Find where the given text appears and provide that cell's center as [X, Y] coordinate. 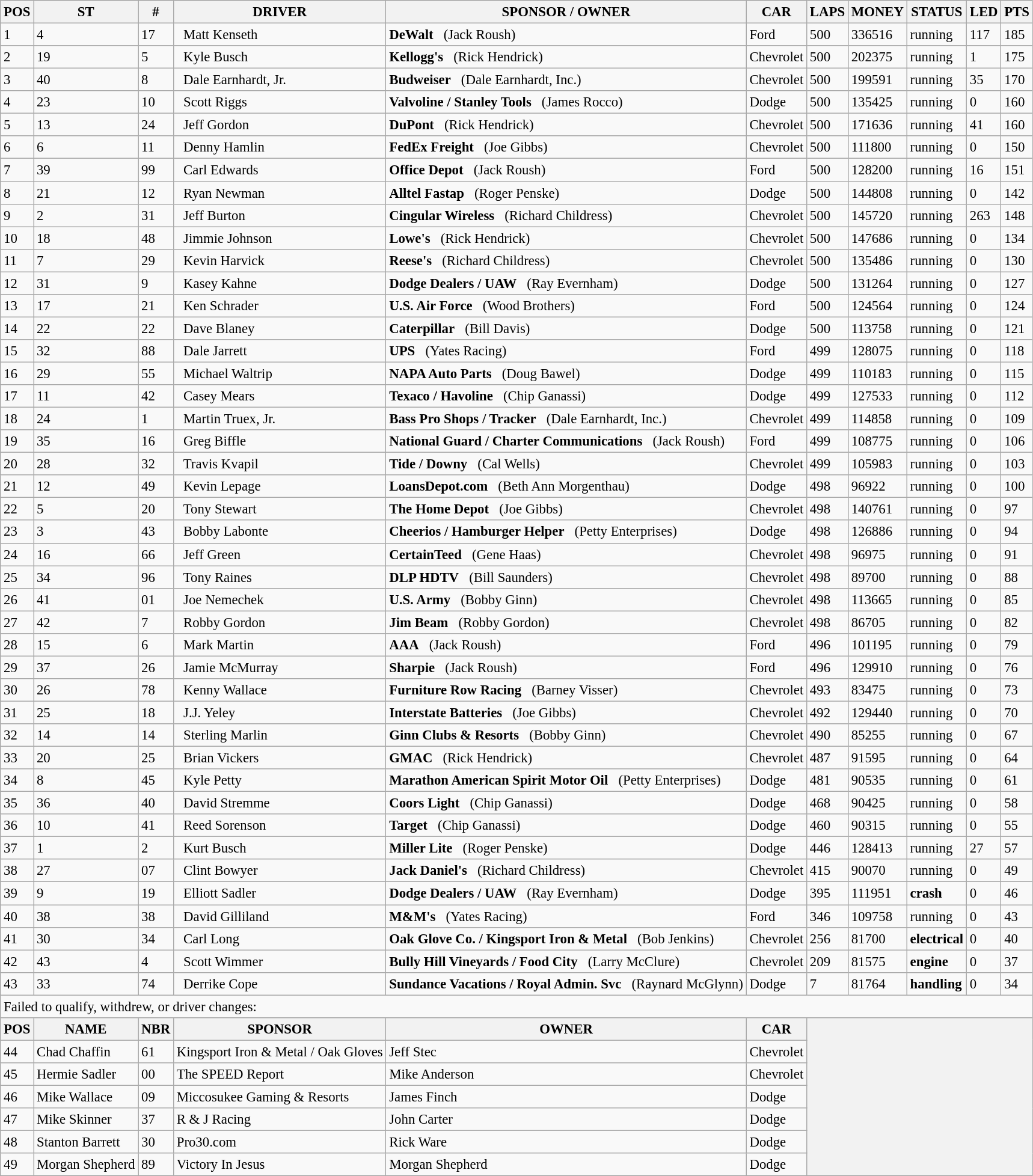
81700 [877, 939]
Office Depot (Jack Roush) [566, 170]
Caterpillar (Bill Davis) [566, 328]
LoansDepot.com (Beth Ann Morgenthau) [566, 486]
148 [1017, 215]
128200 [877, 170]
Denny Hamlin [280, 147]
LAPS [827, 12]
Ken Schrader [280, 306]
47 [17, 1119]
J.J. Yeley [280, 712]
70 [1017, 712]
263 [984, 215]
James Finch [566, 1097]
135425 [877, 102]
Sundance Vacations / Royal Admin. Svc (Raynard McGlynn) [566, 984]
113665 [877, 599]
73 [1017, 690]
Dale Jarrett [280, 351]
Jeff Gordon [280, 125]
85 [1017, 599]
468 [827, 803]
Marathon American Spirit Motor Oil (Petty Enterprises) [566, 780]
140761 [877, 509]
Martin Truex, Jr. [280, 419]
66 [156, 554]
128413 [877, 848]
Kurt Busch [280, 848]
Interstate Batteries (Joe Gibbs) [566, 712]
Kyle Petty [280, 780]
105983 [877, 464]
151 [1017, 170]
M&M's (Yates Racing) [566, 916]
David Gilliland [280, 916]
117 [984, 35]
Sharpie (Jack Roush) [566, 667]
Dale Earnhardt, Jr. [280, 80]
David Stremme [280, 803]
58 [1017, 803]
NAPA Auto Parts (Doug Bawel) [566, 373]
115 [1017, 373]
Coors Light (Chip Ganassi) [566, 803]
National Guard / Charter Communications (Jack Roush) [566, 441]
147686 [877, 238]
492 [827, 712]
AAA (Jack Roush) [566, 645]
Lowe's (Rick Hendrick) [566, 238]
78 [156, 690]
170 [1017, 80]
Joe Nemechek [280, 599]
Clint Bowyer [280, 871]
Casey Mears [280, 396]
111800 [877, 147]
Kingsport Iron & Metal / Oak Gloves [280, 1052]
handling [937, 984]
DLP HDTV (Bill Saunders) [566, 577]
U.S. Air Force (Wood Brothers) [566, 306]
130 [1017, 260]
134 [1017, 238]
145720 [877, 215]
Texaco / Havoline (Chip Ganassi) [566, 396]
96975 [877, 554]
STATUS [937, 12]
121 [1017, 328]
Oak Glove Co. / Kingsport Iron & Metal (Bob Jenkins) [566, 939]
460 [827, 825]
MONEY [877, 12]
Michael Waltrip [280, 373]
96922 [877, 486]
09 [156, 1097]
114858 [877, 419]
Cingular Wireless (Richard Childress) [566, 215]
110183 [877, 373]
336516 [877, 35]
SPONSOR / OWNER [566, 12]
129910 [877, 667]
OWNER [566, 1029]
109758 [877, 916]
Bobby Labonte [280, 532]
126886 [877, 532]
Jeff Stec [566, 1052]
Bully Hill Vineyards / Food City (Larry McClure) [566, 961]
Tide / Downy (Cal Wells) [566, 464]
The Home Depot (Joe Gibbs) [566, 509]
Derrike Cope [280, 984]
NBR [156, 1029]
131264 [877, 283]
111951 [877, 893]
Pro30.com [280, 1142]
crash [937, 893]
electrical [937, 939]
171636 [877, 125]
Jeff Green [280, 554]
Jamie McMurray [280, 667]
CertainTeed (Gene Haas) [566, 554]
106 [1017, 441]
DuPont (Rick Hendrick) [566, 125]
Ryan Newman [280, 193]
209 [827, 961]
Kasey Kahne [280, 283]
Hermie Sadler [86, 1074]
144808 [877, 193]
89700 [877, 577]
Tony Stewart [280, 509]
487 [827, 758]
Elliott Sadler [280, 893]
112 [1017, 396]
Failed to qualify, withdrew, or driver changes: [517, 1006]
57 [1017, 848]
446 [827, 848]
Mike Anderson [566, 1074]
SPONSOR [280, 1029]
Dave Blaney [280, 328]
129440 [877, 712]
Victory In Jesus [280, 1165]
90425 [877, 803]
83475 [877, 690]
Mike Wallace [86, 1097]
67 [1017, 735]
90070 [877, 871]
LED [984, 12]
124 [1017, 306]
Kevin Harvick [280, 260]
Carl Edwards [280, 170]
199591 [877, 80]
64 [1017, 758]
185 [1017, 35]
128075 [877, 351]
Bass Pro Shops / Tracker (Dale Earnhardt, Inc.) [566, 419]
00 [156, 1074]
Miller Lite (Roger Penske) [566, 848]
90535 [877, 780]
engine [937, 961]
Cheerios / Hamburger Helper (Petty Enterprises) [566, 532]
Travis Kvapil [280, 464]
44 [17, 1052]
Mark Martin [280, 645]
Scott Wimmer [280, 961]
Valvoline / Stanley Tools (James Rocco) [566, 102]
103 [1017, 464]
142 [1017, 193]
118 [1017, 351]
90315 [877, 825]
Stanton Barrett [86, 1142]
490 [827, 735]
127 [1017, 283]
FedEx Freight (Joe Gibbs) [566, 147]
# [156, 12]
The SPEED Report [280, 1074]
Brian Vickers [280, 758]
76 [1017, 667]
81575 [877, 961]
Jack Daniel's (Richard Childress) [566, 871]
Miccosukee Gaming & Resorts [280, 1097]
101195 [877, 645]
79 [1017, 645]
113758 [877, 328]
Kyle Busch [280, 57]
07 [156, 871]
Jimmie Johnson [280, 238]
415 [827, 871]
150 [1017, 147]
Chad Chaffin [86, 1052]
256 [827, 939]
DRIVER [280, 12]
GMAC (Rick Hendrick) [566, 758]
82 [1017, 622]
ST [86, 12]
Robby Gordon [280, 622]
Target (Chip Ganassi) [566, 825]
135486 [877, 260]
John Carter [566, 1119]
01 [156, 599]
96 [156, 577]
109 [1017, 419]
97 [1017, 509]
Rick Ware [566, 1142]
Reed Sorenson [280, 825]
Ginn Clubs & Resorts (Bobby Ginn) [566, 735]
94 [1017, 532]
Jim Beam (Robby Gordon) [566, 622]
R & J Racing [280, 1119]
Alltel Fastap (Roger Penske) [566, 193]
Tony Raines [280, 577]
Kellogg's (Rick Hendrick) [566, 57]
124564 [877, 306]
91 [1017, 554]
Greg Biffle [280, 441]
74 [156, 984]
Carl Long [280, 939]
81764 [877, 984]
100 [1017, 486]
UPS (Yates Racing) [566, 351]
Kevin Lepage [280, 486]
Kenny Wallace [280, 690]
395 [827, 893]
85255 [877, 735]
Sterling Marlin [280, 735]
NAME [86, 1029]
86705 [877, 622]
202375 [877, 57]
91595 [877, 758]
Matt Kenseth [280, 35]
Furniture Row Racing (Barney Visser) [566, 690]
346 [827, 916]
99 [156, 170]
127533 [877, 396]
89 [156, 1165]
Scott Riggs [280, 102]
481 [827, 780]
Mike Skinner [86, 1119]
108775 [877, 441]
Jeff Burton [280, 215]
175 [1017, 57]
493 [827, 690]
DeWalt (Jack Roush) [566, 35]
PTS [1017, 12]
Reese's (Richard Childress) [566, 260]
U.S. Army (Bobby Ginn) [566, 599]
Budweiser (Dale Earnhardt, Inc.) [566, 80]
